For the text-containing cell, return its midpoint in (X, Y) coordinate format. 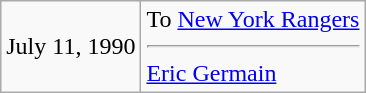
July 11, 1990 (71, 47)
To New York RangersEric Germain (253, 47)
